Return [x, y] of the center of cell containing provided text 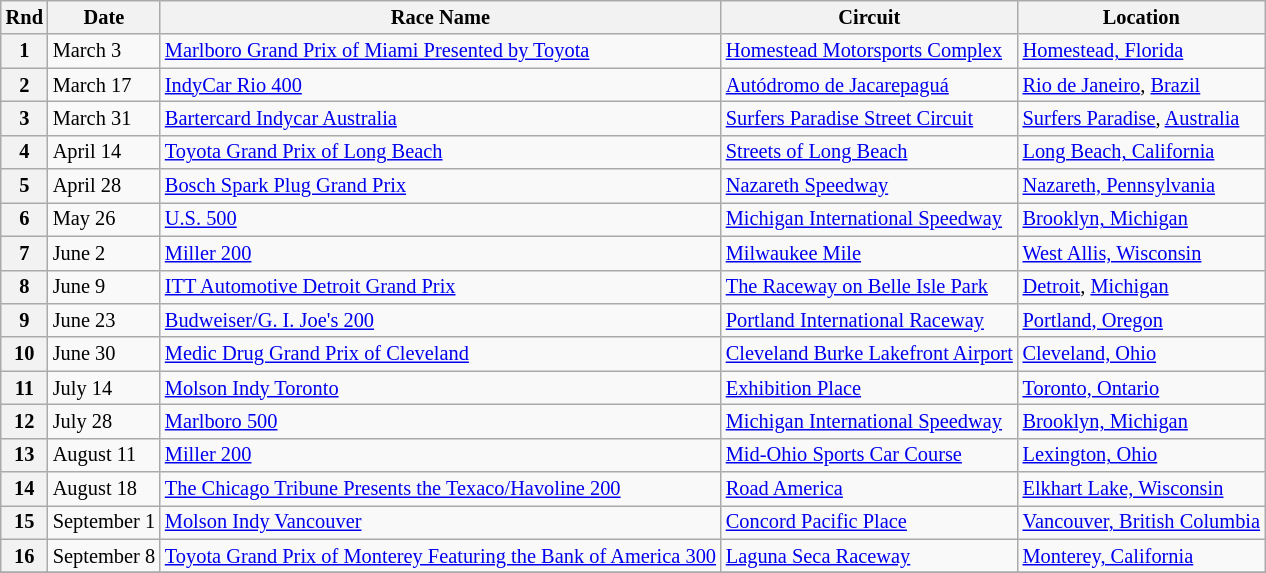
10 [24, 354]
15 [24, 522]
6 [24, 219]
Molson Indy Toronto [440, 388]
Nazareth, Pennsylvania [1142, 186]
Rnd [24, 17]
Long Beach, California [1142, 152]
June 2 [104, 253]
1 [24, 51]
September 8 [104, 556]
3 [24, 118]
7 [24, 253]
June 30 [104, 354]
Bosch Spark Plug Grand Prix [440, 186]
Toronto, Ontario [1142, 388]
August 18 [104, 489]
13 [24, 455]
Mid-Ohio Sports Car Course [870, 455]
Rio de Janeiro, Brazil [1142, 85]
April 28 [104, 186]
Cleveland Burke Lakefront Airport [870, 354]
April 14 [104, 152]
June 9 [104, 287]
16 [24, 556]
March 17 [104, 85]
IndyCar Rio 400 [440, 85]
Milwaukee Mile [870, 253]
Portland, Oregon [1142, 320]
Circuit [870, 17]
West Allis, Wisconsin [1142, 253]
ITT Automotive Detroit Grand Prix [440, 287]
March 3 [104, 51]
Autódromo de Jacarepaguá [870, 85]
Cleveland, Ohio [1142, 354]
Toyota Grand Prix of Monterey Featuring the Bank of America 300 [440, 556]
July 28 [104, 421]
June 23 [104, 320]
August 11 [104, 455]
Lexington, Ohio [1142, 455]
Road America [870, 489]
Exhibition Place [870, 388]
Portland International Raceway [870, 320]
9 [24, 320]
Date [104, 17]
Budweiser/G. I. Joe's 200 [440, 320]
Surfers Paradise, Australia [1142, 118]
2 [24, 85]
Race Name [440, 17]
14 [24, 489]
Bartercard Indycar Australia [440, 118]
Laguna Seca Raceway [870, 556]
July 14 [104, 388]
12 [24, 421]
The Chicago Tribune Presents the Texaco/Havoline 200 [440, 489]
4 [24, 152]
Toyota Grand Prix of Long Beach [440, 152]
The Raceway on Belle Isle Park [870, 287]
Streets of Long Beach [870, 152]
Concord Pacific Place [870, 522]
U.S. 500 [440, 219]
Marlboro 500 [440, 421]
Detroit, Michigan [1142, 287]
September 1 [104, 522]
Marlboro Grand Prix of Miami Presented by Toyota [440, 51]
Elkhart Lake, Wisconsin [1142, 489]
Homestead, Florida [1142, 51]
Nazareth Speedway [870, 186]
8 [24, 287]
5 [24, 186]
Homestead Motorsports Complex [870, 51]
Surfers Paradise Street Circuit [870, 118]
11 [24, 388]
March 31 [104, 118]
May 26 [104, 219]
Vancouver, British Columbia [1142, 522]
Molson Indy Vancouver [440, 522]
Monterey, California [1142, 556]
Location [1142, 17]
Medic Drug Grand Prix of Cleveland [440, 354]
